Pinpoint the cell where the given text exists, returning its (X, Y) midpoint coordinate. 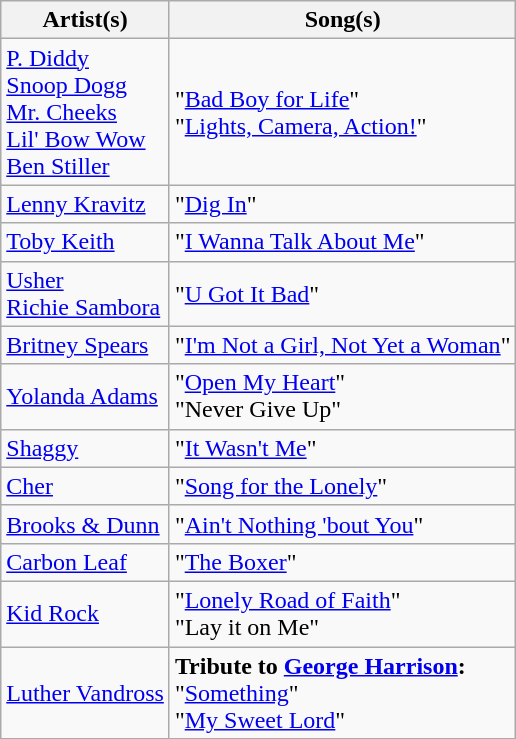
Carbon Leaf (86, 562)
Song(s) (342, 20)
"It Wasn't Me" (342, 448)
"Song for the Lonely" (342, 486)
Toby Keith (86, 242)
"Ain't Nothing 'bout You" (342, 524)
"U Got It Bad" (342, 294)
"I'm Not a Girl, Not Yet a Woman" (342, 345)
Shaggy (86, 448)
Cher (86, 486)
Tribute to George Harrison:"Something""My Sweet Lord" (342, 692)
P. DiddySnoop DoggMr. CheeksLil' Bow WowBen Stiller (86, 112)
"The Boxer" (342, 562)
Brooks & Dunn (86, 524)
"Bad Boy for Life""Lights, Camera, Action!" (342, 112)
"I Wanna Talk About Me" (342, 242)
"Open My Heart""Never Give Up" (342, 396)
Yolanda Adams (86, 396)
"Dig In" (342, 204)
Lenny Kravitz (86, 204)
"Lonely Road of Faith""Lay it on Me" (342, 614)
Kid Rock (86, 614)
Artist(s) (86, 20)
Britney Spears (86, 345)
UsherRichie Sambora (86, 294)
Luther Vandross (86, 692)
